Identify which cell holds the provided text, then report its (X, Y) central coordinate. 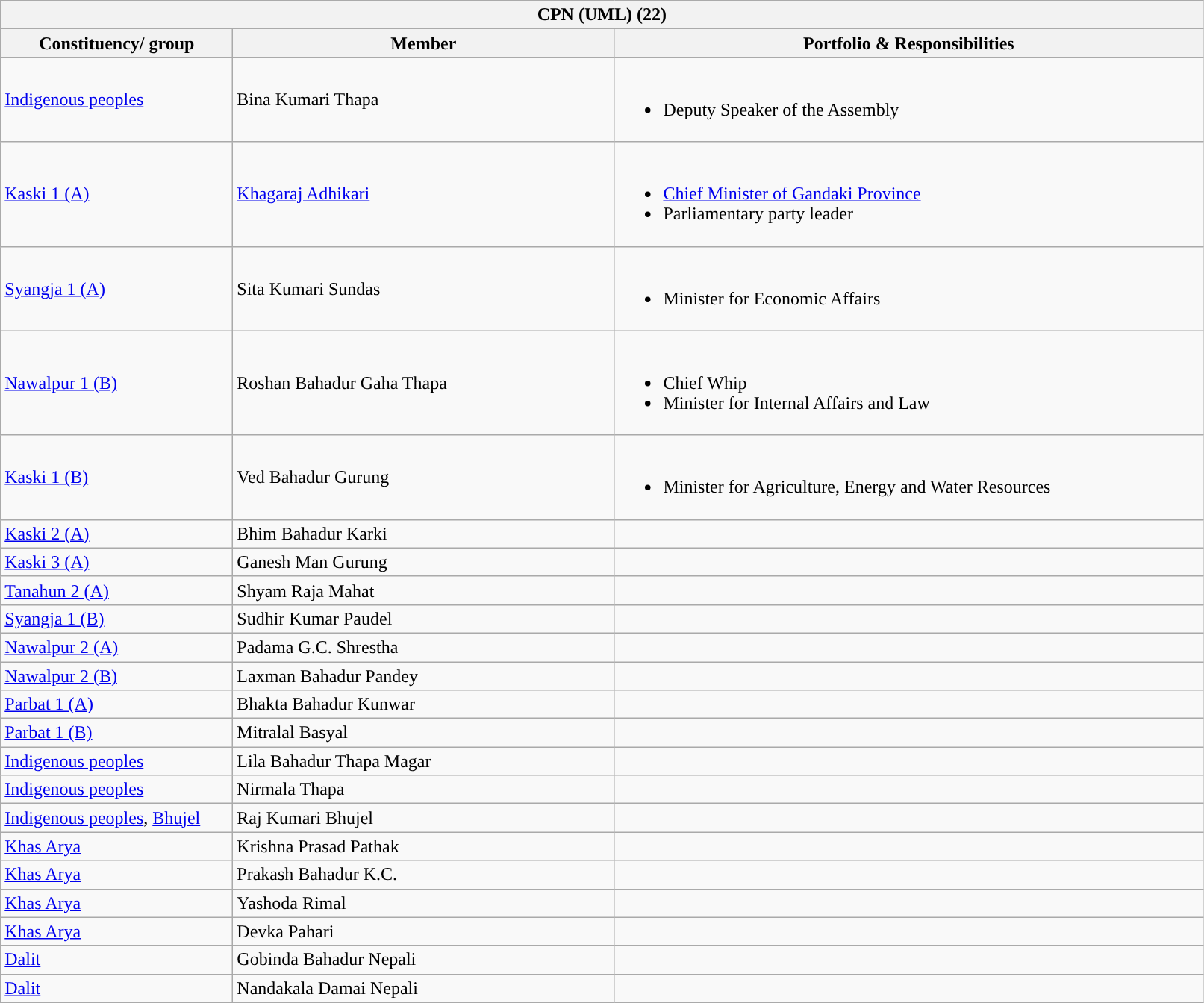
Deputy Speaker of the Assembly (909, 100)
Gobinda Bahadur Nepali (424, 960)
Bina Kumari Thapa (424, 100)
Syangja 1 (B) (116, 619)
Nirmala Thapa (424, 790)
Nandakala Damai Nepali (424, 988)
Mitralal Basyal (424, 733)
Raj Kumari Bhujel (424, 818)
Kaski 2 (A) (116, 534)
Bhim Bahadur Karki (424, 534)
Member (424, 43)
Syangja 1 (A) (116, 288)
Roshan Bahadur Gaha Thapa (424, 383)
Sudhir Kumar Paudel (424, 619)
Parbat 1 (B) (116, 733)
Nawalpur 2 (A) (116, 647)
Nawalpur 1 (B) (116, 383)
Padama G.C. Shrestha (424, 647)
Chief Minister of Gandaki ProvinceParliamentary party leader (909, 194)
Tanahun 2 (A) (116, 590)
Sita Kumari Sundas (424, 288)
Indigenous peoples, Bhujel (116, 818)
Devka Pahari (424, 931)
Ganesh Man Gurung (424, 562)
Laxman Bahadur Pandey (424, 675)
Kaski 3 (A) (116, 562)
Minister for Agriculture, Energy and Water Resources (909, 478)
Parbat 1 (A) (116, 704)
Minister for Economic Affairs (909, 288)
Yashoda Rimal (424, 903)
Shyam Raja Mahat (424, 590)
Krishna Prasad Pathak (424, 846)
Lila Bahadur Thapa Magar (424, 761)
Kaski 1 (B) (116, 478)
Portfolio & Responsibilities (909, 43)
Ved Bahadur Gurung (424, 478)
Kaski 1 (A) (116, 194)
Constituency/ group (116, 43)
Khagaraj Adhikari (424, 194)
CPN (UML) (22) (602, 15)
Prakash Bahadur K.C. (424, 875)
Bhakta Bahadur Kunwar (424, 704)
Nawalpur 2 (B) (116, 675)
Chief WhipMinister for Internal Affairs and Law (909, 383)
